Return the [x, y] coordinate for the center point of the cell that contains the specified text.  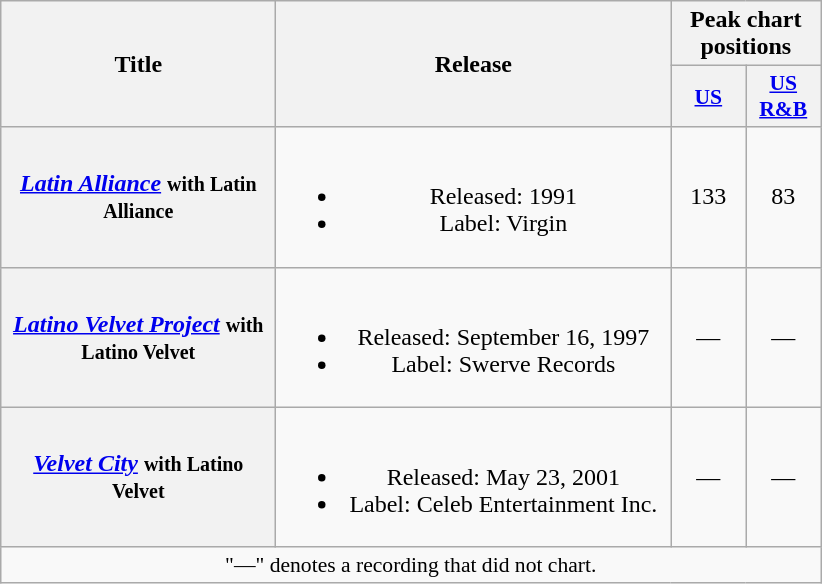
Latino Velvet Project with Latino Velvet [138, 337]
Title [138, 64]
"—" denotes a recording that did not chart. [411, 565]
Latin Alliance with Latin Alliance [138, 197]
Released: September 16, 1997Label: Swerve Records [474, 337]
US [708, 96]
83 [784, 197]
Release [474, 64]
Peak chart positions [746, 34]
133 [708, 197]
USR&B [784, 96]
Released: 1991Label: Virgin [474, 197]
Released: May 23, 2001Label: Celeb Entertainment Inc. [474, 477]
Velvet City with Latino Velvet [138, 477]
